Output the (x, y) coordinate of the center of the cell containing the given text.  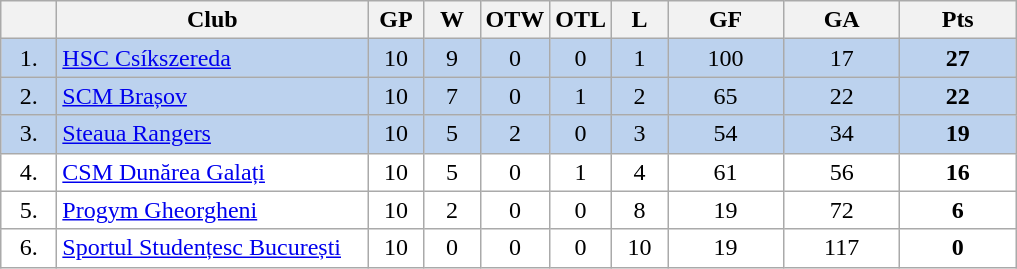
4 (640, 172)
5. (29, 210)
L (640, 20)
27 (958, 58)
8 (640, 210)
OTL (581, 20)
9 (452, 58)
CSM Dunărea Galați (212, 172)
34 (842, 134)
Club (212, 20)
61 (726, 172)
56 (842, 172)
GF (726, 20)
Sportul Studențesc București (212, 248)
54 (726, 134)
1. (29, 58)
SCM Brașov (212, 96)
Pts (958, 20)
Steaua Rangers (212, 134)
GP (396, 20)
72 (842, 210)
OTW (515, 20)
W (452, 20)
GA (842, 20)
17 (842, 58)
6 (958, 210)
Progym Gheorgheni (212, 210)
16 (958, 172)
4. (29, 172)
100 (726, 58)
3. (29, 134)
7 (452, 96)
3 (640, 134)
65 (726, 96)
2. (29, 96)
117 (842, 248)
HSC Csíkszereda (212, 58)
6. (29, 248)
